Determine the [x, y] coordinate at the center of the cell enclosing the given text.  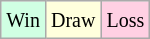
Draw [72, 20]
Loss [126, 20]
Win [24, 20]
